Detect which cell encompasses the target text, then output its [X, Y] center coordinate. 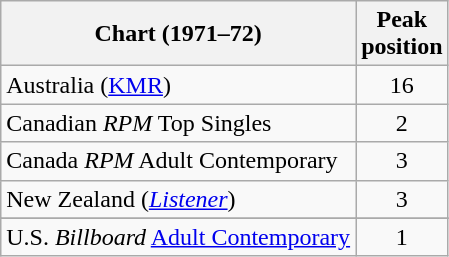
Canadian RPM Top Singles [178, 123]
16 [402, 85]
Canada RPM Adult Contemporary [178, 161]
Australia (KMR) [178, 85]
New Zealand (Listener) [178, 199]
Chart (1971–72) [178, 34]
1 [402, 237]
Peakposition [402, 34]
U.S. Billboard Adult Contemporary [178, 237]
2 [402, 123]
